Capture the cell that displays the provided text and extract its [X, Y] central coordinate. 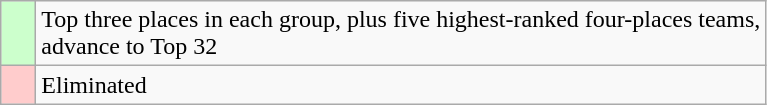
Top three places in each group, plus five highest-ranked four-places teams,advance to Top 32 [401, 34]
Eliminated [401, 85]
